Return the (x, y) coordinate for the center point of the cell that contains the specified text.  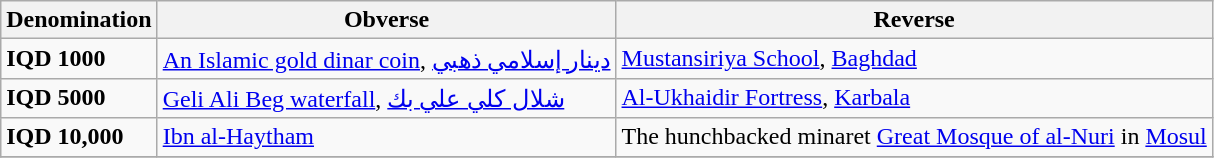
Denomination (79, 20)
IQD 1000 (79, 59)
Reverse (914, 20)
Al-Ukhaidir Fortress, Karbala (914, 98)
IQD 10,000 (79, 137)
The hunchbacked minaret Great Mosque of al-Nuri in Mosul (914, 137)
IQD 5000 (79, 98)
Obverse (386, 20)
Ibn al-Haytham (386, 137)
Geli Ali Beg waterfall, شلال كلي علي بك (386, 98)
An Islamic gold dinar coin, دينار إسلامي ذهبي (386, 59)
Mustansiriya School, Baghdad (914, 59)
